Capture the cell that displays the provided text and extract its [x, y] central coordinate. 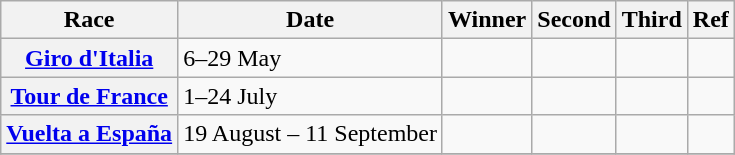
19 August – 11 September [310, 134]
Tour de France [90, 96]
Winner [486, 20]
Third [652, 20]
Ref [710, 20]
1–24 July [310, 96]
6–29 May [310, 58]
Date [310, 20]
Race [90, 20]
Second [574, 20]
Vuelta a España [90, 134]
Giro d'Italia [90, 58]
